Output the [X, Y] coordinate of the center of the cell containing the given text.  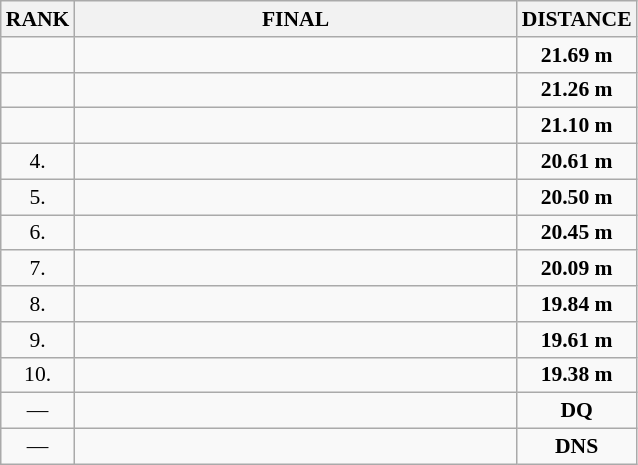
6. [38, 233]
RANK [38, 19]
9. [38, 340]
4. [38, 162]
DNS [577, 447]
19.61 m [577, 340]
DISTANCE [577, 19]
19.84 m [577, 304]
21.10 m [577, 126]
FINAL [295, 19]
5. [38, 197]
8. [38, 304]
20.50 m [577, 197]
21.26 m [577, 90]
21.69 m [577, 55]
DQ [577, 411]
10. [38, 375]
7. [38, 269]
19.38 m [577, 375]
20.09 m [577, 269]
20.45 m [577, 233]
20.61 m [577, 162]
